Provide the (x, y) coordinate of the cell's center where the given text is located.  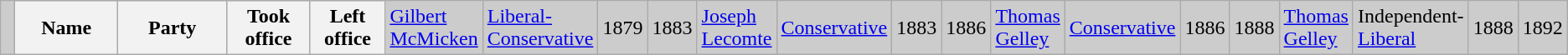
Party (173, 28)
1879 (623, 28)
1892 (1543, 28)
Name (67, 28)
Independent-Liberal (1411, 28)
Took office (268, 28)
Gilbert McMicken (434, 28)
Liberal-Conservative (540, 28)
Joseph Lecomte (737, 28)
Left office (348, 28)
